Detect which cell encompasses the target text, then output its [X, Y] center coordinate. 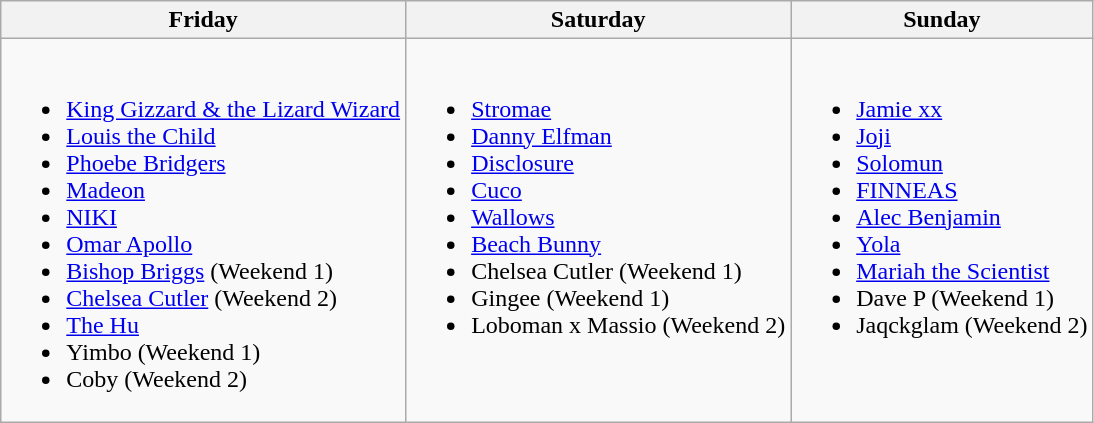
Jamie xxJojiSolomunFINNEASAlec BenjaminYolaMariah the ScientistDave P (Weekend 1)Jaqckglam (Weekend 2) [942, 230]
StromaeDanny ElfmanDisclosureCucoWallowsBeach BunnyChelsea Cutler (Weekend 1)Gingee (Weekend 1)Loboman x Massio (Weekend 2) [598, 230]
Friday [204, 20]
Sunday [942, 20]
Saturday [598, 20]
